Return (x, y) of the center of cell containing provided text 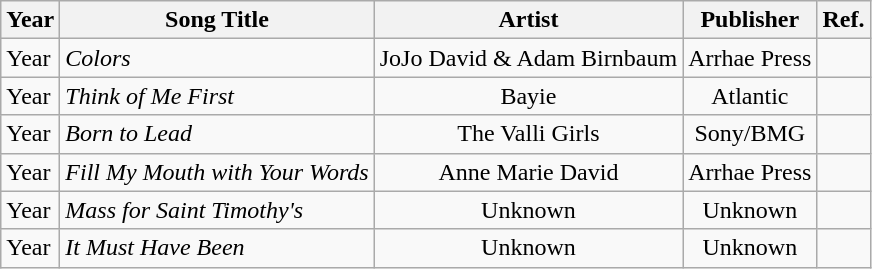
Song Title (217, 20)
Mass for Saint Timothy's (217, 210)
JoJo David & Adam Birnbaum (528, 58)
Atlantic (750, 96)
Ref. (844, 20)
The Valli Girls (528, 134)
Sony/BMG (750, 134)
Artist (528, 20)
Born to Lead (217, 134)
Think of Me First (217, 96)
Publisher (750, 20)
Anne Marie David (528, 172)
Bayie (528, 96)
Colors (217, 58)
It Must Have Been (217, 248)
Fill My Mouth with Your Words (217, 172)
